Search for the cell housing the specified text and yield its [X, Y] center coordinate. 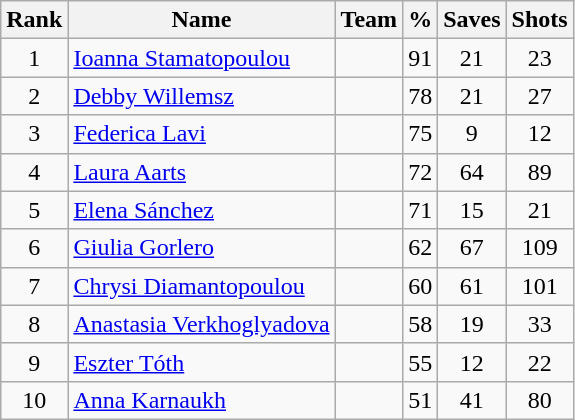
89 [540, 172]
% [420, 20]
Federica Lavi [202, 134]
41 [472, 400]
Anastasia Verkhoglyadova [202, 324]
5 [34, 210]
101 [540, 286]
19 [472, 324]
4 [34, 172]
1 [34, 58]
10 [34, 400]
61 [472, 286]
62 [420, 248]
Debby Willemsz [202, 96]
91 [420, 58]
Eszter Tóth [202, 362]
Shots [540, 20]
33 [540, 324]
58 [420, 324]
72 [420, 172]
51 [420, 400]
75 [420, 134]
Anna Karnaukh [202, 400]
Ioanna Stamatopoulou [202, 58]
2 [34, 96]
23 [540, 58]
Name [202, 20]
67 [472, 248]
Elena Sánchez [202, 210]
Giulia Gorlero [202, 248]
78 [420, 96]
Rank [34, 20]
3 [34, 134]
7 [34, 286]
64 [472, 172]
80 [540, 400]
6 [34, 248]
Laura Aarts [202, 172]
55 [420, 362]
27 [540, 96]
22 [540, 362]
Chrysi Diamantopoulou [202, 286]
71 [420, 210]
Saves [472, 20]
60 [420, 286]
15 [472, 210]
109 [540, 248]
8 [34, 324]
Team [369, 20]
